Find where the given text appears and provide that cell's center as (x, y) coordinate. 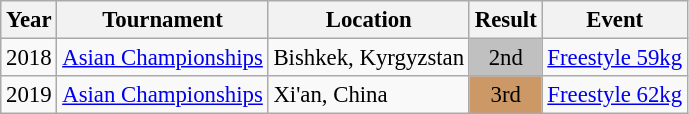
2019 (29, 95)
3rd (506, 95)
Result (506, 20)
Bishkek, Kyrgyzstan (368, 58)
Freestyle 59kg (614, 58)
2nd (506, 58)
Year (29, 20)
Xi'an, China (368, 95)
Tournament (162, 20)
Event (614, 20)
Freestyle 62kg (614, 95)
2018 (29, 58)
Location (368, 20)
